From the cell containing the given text, extract its center point as (X, Y) coordinate. 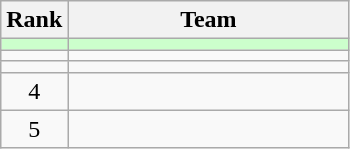
5 (34, 129)
4 (34, 91)
Team (208, 20)
Rank (34, 20)
